Capture the cell that displays the provided text and extract its (x, y) central coordinate. 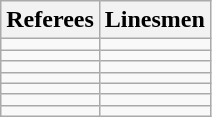
Referees (50, 20)
Linesmen (154, 20)
